Scan for the cell matching the given text and deliver its [X, Y] coordinate at center. 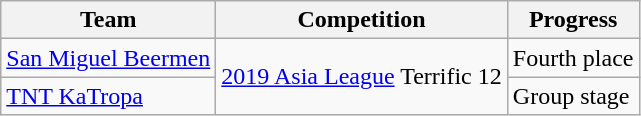
Competition [362, 20]
Progress [573, 20]
Team [108, 20]
TNT KaTropa [108, 96]
Fourth place [573, 58]
San Miguel Beermen [108, 58]
Group stage [573, 96]
2019 Asia League Terrific 12 [362, 77]
